Locate the cell with the specified text and output its (X, Y) center coordinate. 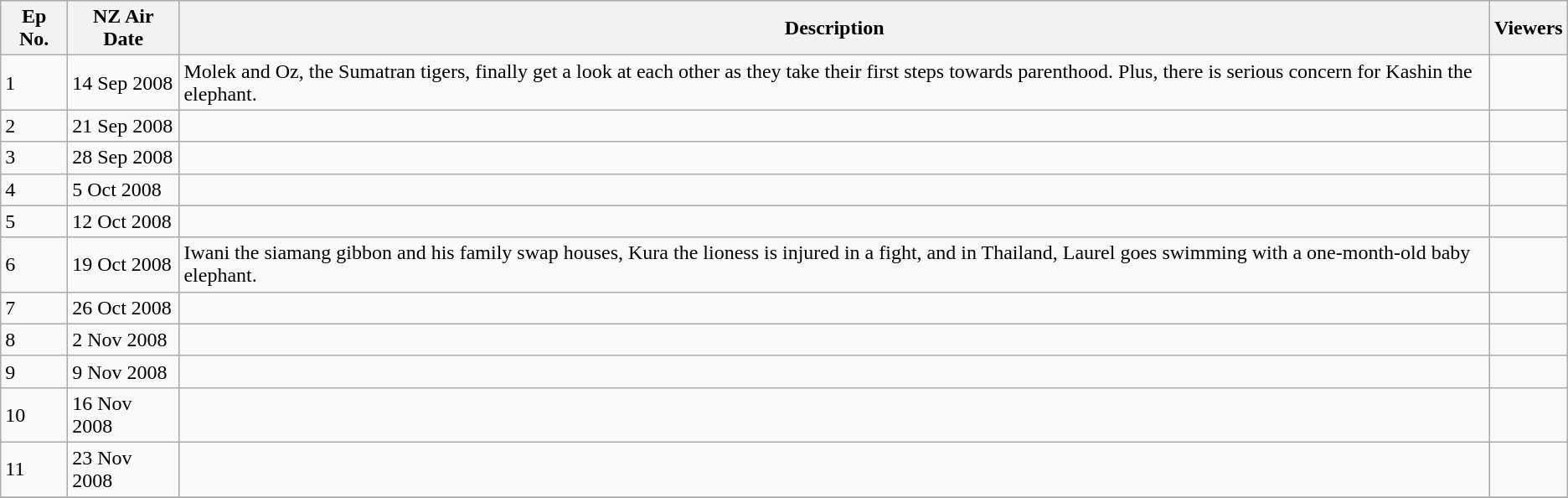
19 Oct 2008 (124, 265)
8 (34, 340)
9 Nov 2008 (124, 371)
26 Oct 2008 (124, 308)
11 (34, 469)
2 Nov 2008 (124, 340)
12 Oct 2008 (124, 221)
3 (34, 158)
10 (34, 414)
Ep No. (34, 29)
NZ Air Date (124, 29)
Viewers (1528, 29)
5 Oct 2008 (124, 189)
6 (34, 265)
5 (34, 221)
28 Sep 2008 (124, 158)
9 (34, 371)
2 (34, 126)
1 (34, 82)
23 Nov 2008 (124, 469)
4 (34, 189)
Description (834, 29)
7 (34, 308)
14 Sep 2008 (124, 82)
16 Nov 2008 (124, 414)
21 Sep 2008 (124, 126)
